Search for the cell housing the specified text and yield its [X, Y] center coordinate. 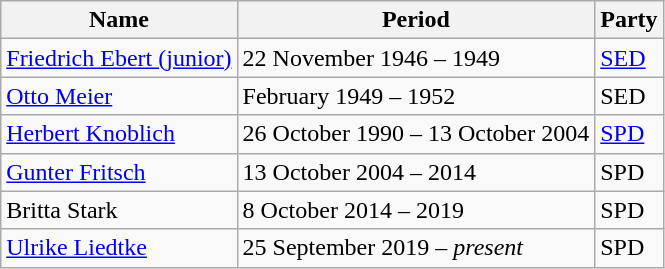
Gunter Fritsch [119, 172]
25 September 2019 – present [416, 248]
13 October 2004 – 2014 [416, 172]
22 November 1946 – 1949 [416, 58]
Period [416, 20]
Name [119, 20]
Herbert Knoblich [119, 134]
Party [629, 20]
8 October 2014 – 2019 [416, 210]
26 October 1990 – 13 October 2004 [416, 134]
February 1949 – 1952 [416, 96]
Friedrich Ebert (junior) [119, 58]
Britta Stark [119, 210]
Otto Meier [119, 96]
Ulrike Liedtke [119, 248]
